Return (x, y) of the center of cell containing provided text 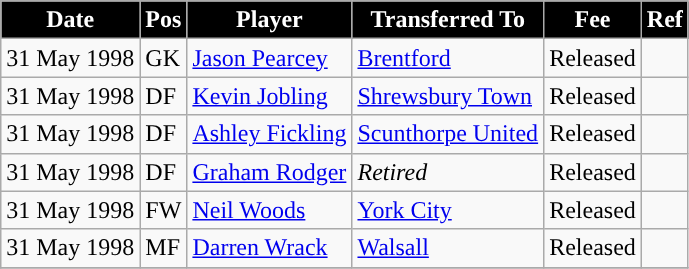
Ashley Fickling (270, 134)
Date (70, 20)
York City (448, 210)
Neil Woods (270, 210)
Fee (593, 20)
Ref (664, 20)
Darren Wrack (270, 248)
GK (164, 58)
FW (164, 210)
Retired (448, 172)
MF (164, 248)
Transferred To (448, 20)
Kevin Jobling (270, 96)
Pos (164, 20)
Shrewsbury Town (448, 96)
Brentford (448, 58)
Player (270, 20)
Scunthorpe United (448, 134)
Jason Pearcey (270, 58)
Walsall (448, 248)
Graham Rodger (270, 172)
